From the cell containing the given text, extract its center point as (X, Y) coordinate. 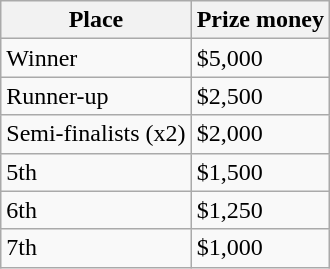
Semi-finalists (x2) (96, 134)
$2,000 (260, 134)
$5,000 (260, 58)
Runner-up (96, 96)
$2,500 (260, 96)
Prize money (260, 20)
Place (96, 20)
Winner (96, 58)
$1,250 (260, 210)
5th (96, 172)
6th (96, 210)
$1,500 (260, 172)
$1,000 (260, 248)
7th (96, 248)
